Return (X, Y) of the center of cell containing provided text 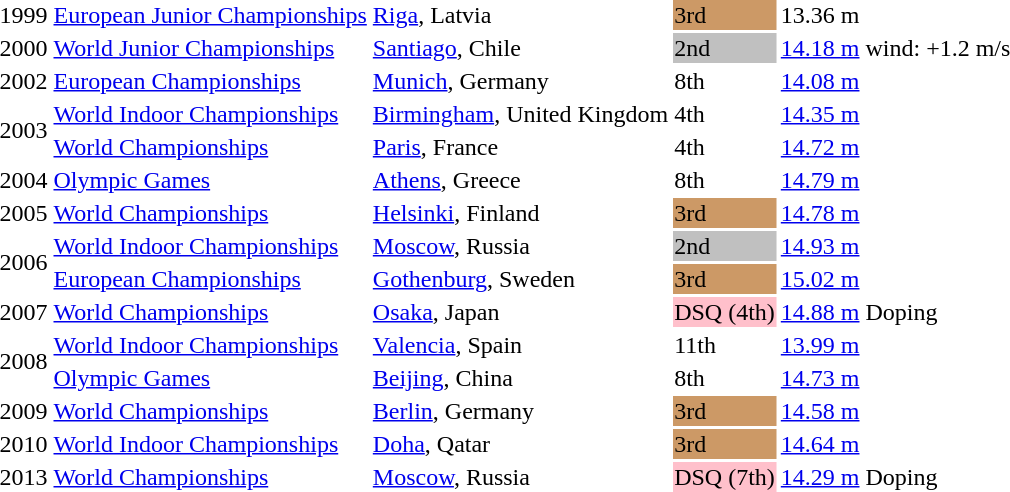
Paris, France (520, 147)
World Junior Championships (210, 48)
14.64 m (820, 444)
Berlin, Germany (520, 411)
14.08 m (820, 81)
Birmingham, United Kingdom (520, 114)
14.79 m (820, 180)
14.93 m (820, 246)
14.78 m (820, 213)
14.18 m (820, 48)
European Junior Championships (210, 15)
14.35 m (820, 114)
14.73 m (820, 378)
Gothenburg, Sweden (520, 279)
Osaka, Japan (520, 312)
15.02 m (820, 279)
Helsinki, Finland (520, 213)
14.29 m (820, 477)
14.88 m (820, 312)
11th (725, 345)
Santiago, Chile (520, 48)
14.72 m (820, 147)
13.99 m (820, 345)
Munich, Germany (520, 81)
Doha, Qatar (520, 444)
Valencia, Spain (520, 345)
14.58 m (820, 411)
Beijing, China (520, 378)
DSQ (4th) (725, 312)
Riga, Latvia (520, 15)
Athens, Greece (520, 180)
13.36 m (820, 15)
DSQ (7th) (725, 477)
